Pinpoint the cell where the given text exists, returning its [X, Y] midpoint coordinate. 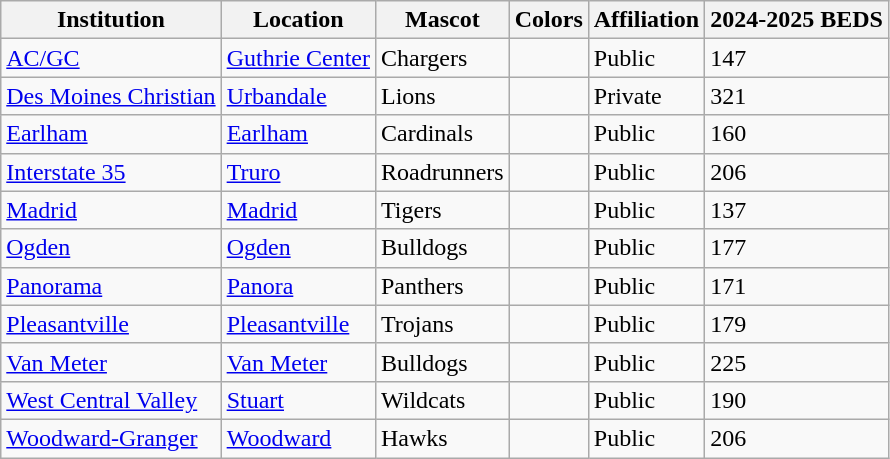
Lions [442, 96]
Panorama [111, 286]
225 [797, 362]
147 [797, 58]
Panora [298, 286]
Chargers [442, 58]
Interstate 35 [111, 172]
160 [797, 134]
Trojans [442, 324]
Mascot [442, 20]
Des Moines Christian [111, 96]
Location [298, 20]
137 [797, 210]
Woodward [298, 438]
Stuart [298, 400]
AC/GC [111, 58]
Tigers [442, 210]
Guthrie Center [298, 58]
Wildcats [442, 400]
Institution [111, 20]
Affiliation [646, 20]
Panthers [442, 286]
2024-2025 BEDS [797, 20]
171 [797, 286]
Urbandale [298, 96]
Hawks [442, 438]
179 [797, 324]
Colors [548, 20]
Woodward-Granger [111, 438]
Private [646, 96]
Truro [298, 172]
Roadrunners [442, 172]
West Central Valley [111, 400]
321 [797, 96]
177 [797, 248]
Cardinals [442, 134]
190 [797, 400]
